Return [x, y] of the center of cell containing provided text 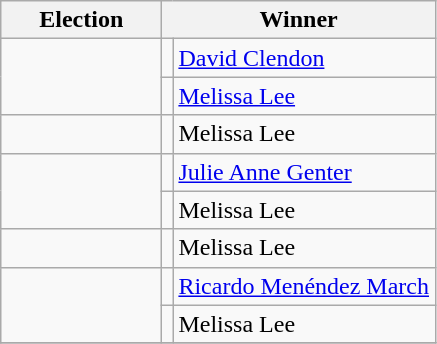
Winner [299, 20]
David Clendon [304, 58]
Ricardo Menéndez March [304, 286]
Election [82, 20]
Julie Anne Genter [304, 172]
